Return [x, y] of the center of cell containing provided text 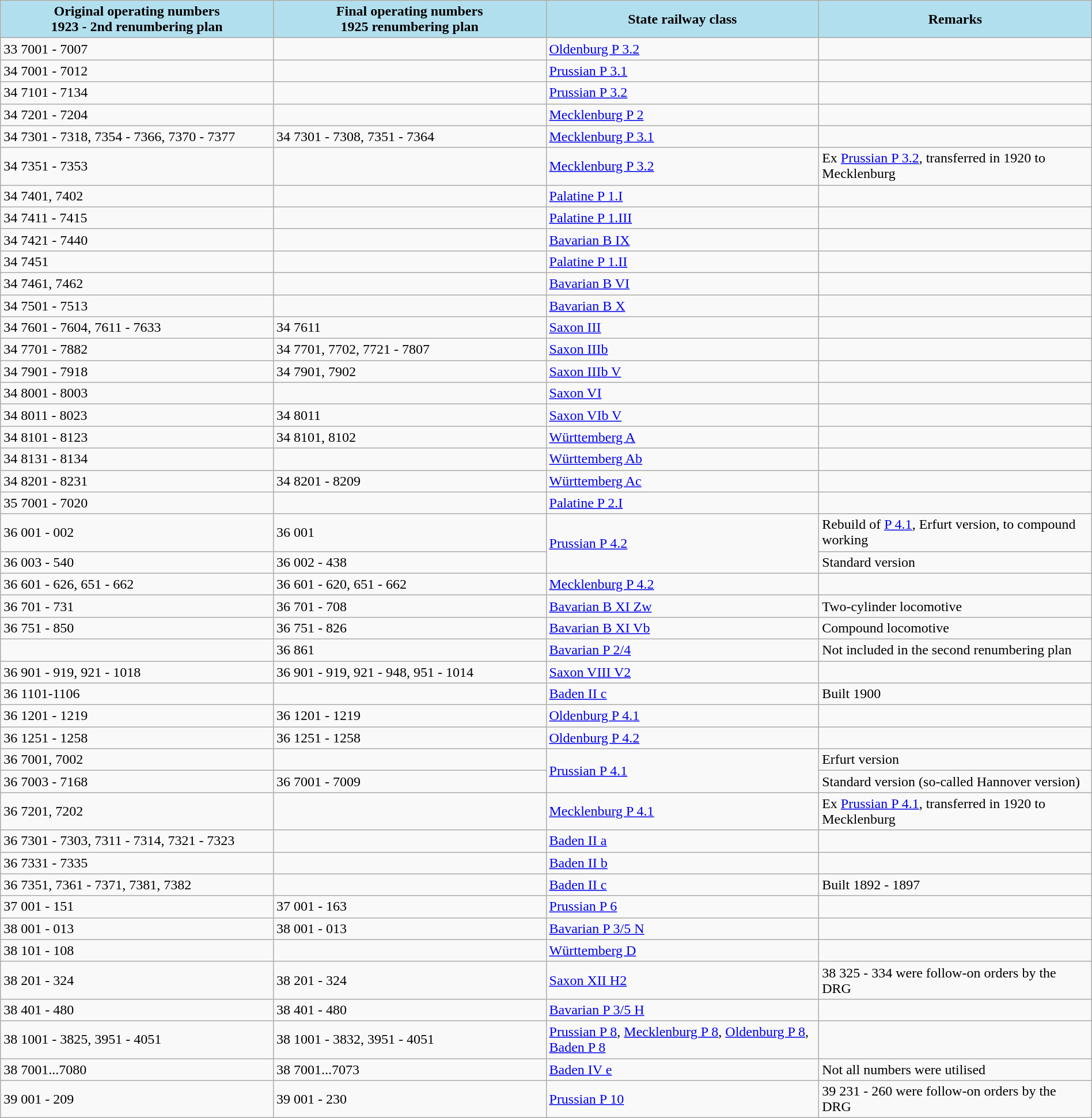
36 7001 - 7009 [409, 782]
36 601 - 626, 651 - 662 [137, 584]
34 7461, 7462 [137, 283]
38 1001 - 3825, 3951 - 4051 [137, 1039]
34 8201 - 8231 [137, 481]
Rebuild of P 4.1, Erfurt version, to compound working [955, 532]
Prussian P 4.2 [682, 544]
34 7201 - 7204 [137, 115]
34 7351 - 7353 [137, 166]
39 231 - 260 were follow-on orders by the DRG [955, 1099]
34 7411 - 7415 [137, 218]
36 7201, 7202 [137, 811]
34 8011 [409, 415]
36 751 - 850 [137, 628]
34 7601 - 7604, 7611 - 7633 [137, 328]
38 101 - 108 [137, 950]
Two-cylinder locomotive [955, 606]
Mecklenburg P 2 [682, 115]
Saxon IIIb [682, 350]
Württemberg Ab [682, 459]
Württemberg A [682, 437]
Saxon VIII V2 [682, 672]
Bavarian B XI Zw [682, 606]
Oldenburg P 4.1 [682, 716]
36 001 - 002 [137, 532]
34 7901, 7902 [409, 372]
Palatine P 1.II [682, 262]
35 7001 - 7020 [137, 503]
Prussian P 3.2 [682, 93]
34 8011 - 8023 [137, 415]
Prussian P 8, Mecklenburg P 8, Oldenburg P 8, Baden P 8 [682, 1039]
Standard version [955, 562]
Mecklenburg P 3.1 [682, 137]
34 7701, 7702, 7721 - 7807 [409, 350]
Prussian P 10 [682, 1099]
36 7331 - 7335 [137, 863]
34 7901 - 7918 [137, 372]
36 001 [409, 532]
36 751 - 826 [409, 628]
Saxon IIIb V [682, 372]
Baden IV e [682, 1070]
36 003 - 540 [137, 562]
Prussian P 4.1 [682, 771]
36 7003 - 7168 [137, 782]
Erfurt version [955, 760]
Ex Prussian P 4.1, transferred in 1920 to Mecklenburg [955, 811]
Bavarian B VI [682, 283]
34 7701 - 7882 [137, 350]
Palatine P 1.I [682, 196]
Oldenburg P 3.2 [682, 49]
Baden II b [682, 863]
34 8131 - 8134 [137, 459]
Bavarian B XI Vb [682, 628]
Baden II a [682, 841]
Mecklenburg P 3.2 [682, 166]
Prussian P 6 [682, 907]
34 7301 - 7308, 7351 - 7364 [409, 137]
36 7351, 7361 - 7371, 7381, 7382 [137, 885]
37 001 - 163 [409, 907]
36 7301 - 7303, 7311 - 7314, 7321 - 7323 [137, 841]
Saxon VI [682, 393]
36 861 [409, 650]
Württemberg D [682, 950]
34 7451 [137, 262]
Standard version (so-called Hannover version) [955, 782]
Palatine P 1.III [682, 218]
36 701 - 708 [409, 606]
Prussian P 3.1 [682, 71]
34 7301 - 7318, 7354 - 7366, 7370 - 7377 [137, 137]
Oldenburg P 4.2 [682, 738]
34 7001 - 7012 [137, 71]
34 7401, 7402 [137, 196]
Bavarian B IX [682, 240]
Württemberg Ac [682, 481]
36 601 - 620, 651 - 662 [409, 584]
Mecklenburg P 4.2 [682, 584]
State railway class [682, 20]
38 1001 - 3832, 3951 - 4051 [409, 1039]
34 7501 - 7513 [137, 306]
36 1101-1106 [137, 694]
39 001 - 230 [409, 1099]
Saxon XII H2 [682, 980]
Saxon III [682, 328]
Not all numbers were utilised [955, 1070]
34 8001 - 8003 [137, 393]
Built 1892 - 1897 [955, 885]
33 7001 - 7007 [137, 49]
Bavarian P 3/5 N [682, 928]
36 901 - 919, 921 - 948, 951 - 1014 [409, 672]
Bavarian B X [682, 306]
36 7001, 7002 [137, 760]
34 8101, 8102 [409, 437]
Mecklenburg P 4.1 [682, 811]
38 325 - 334 were follow-on orders by the DRG [955, 980]
34 8101 - 8123 [137, 437]
Bavarian P 2/4 [682, 650]
38 7001...7080 [137, 1070]
34 7101 - 7134 [137, 93]
Original operating numbers 1923 - 2nd renumbering plan [137, 20]
36 002 - 438 [409, 562]
Saxon VIb V [682, 415]
39 001 - 209 [137, 1099]
Final operating numbers 1925 renumbering plan [409, 20]
34 8201 - 8209 [409, 481]
Palatine P 2.I [682, 503]
38 7001...7073 [409, 1070]
34 7421 - 7440 [137, 240]
37 001 - 151 [137, 907]
Bavarian P 3/5 H [682, 1010]
36 701 - 731 [137, 606]
34 7611 [409, 328]
Remarks [955, 20]
Compound locomotive [955, 628]
36 901 - 919, 921 - 1018 [137, 672]
Not included in the second renumbering plan [955, 650]
Ex Prussian P 3.2, transferred in 1920 to Mecklenburg [955, 166]
Built 1900 [955, 694]
